Locate the cell with the specified text and output its (x, y) center coordinate. 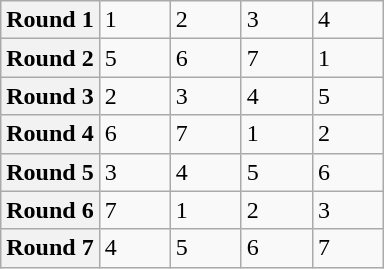
Round 6 (50, 210)
Round 4 (50, 134)
Round 1 (50, 20)
Round 5 (50, 172)
Round 3 (50, 96)
Round 2 (50, 58)
Round 7 (50, 248)
